Pinpoint the cell where the given text exists, returning its (x, y) midpoint coordinate. 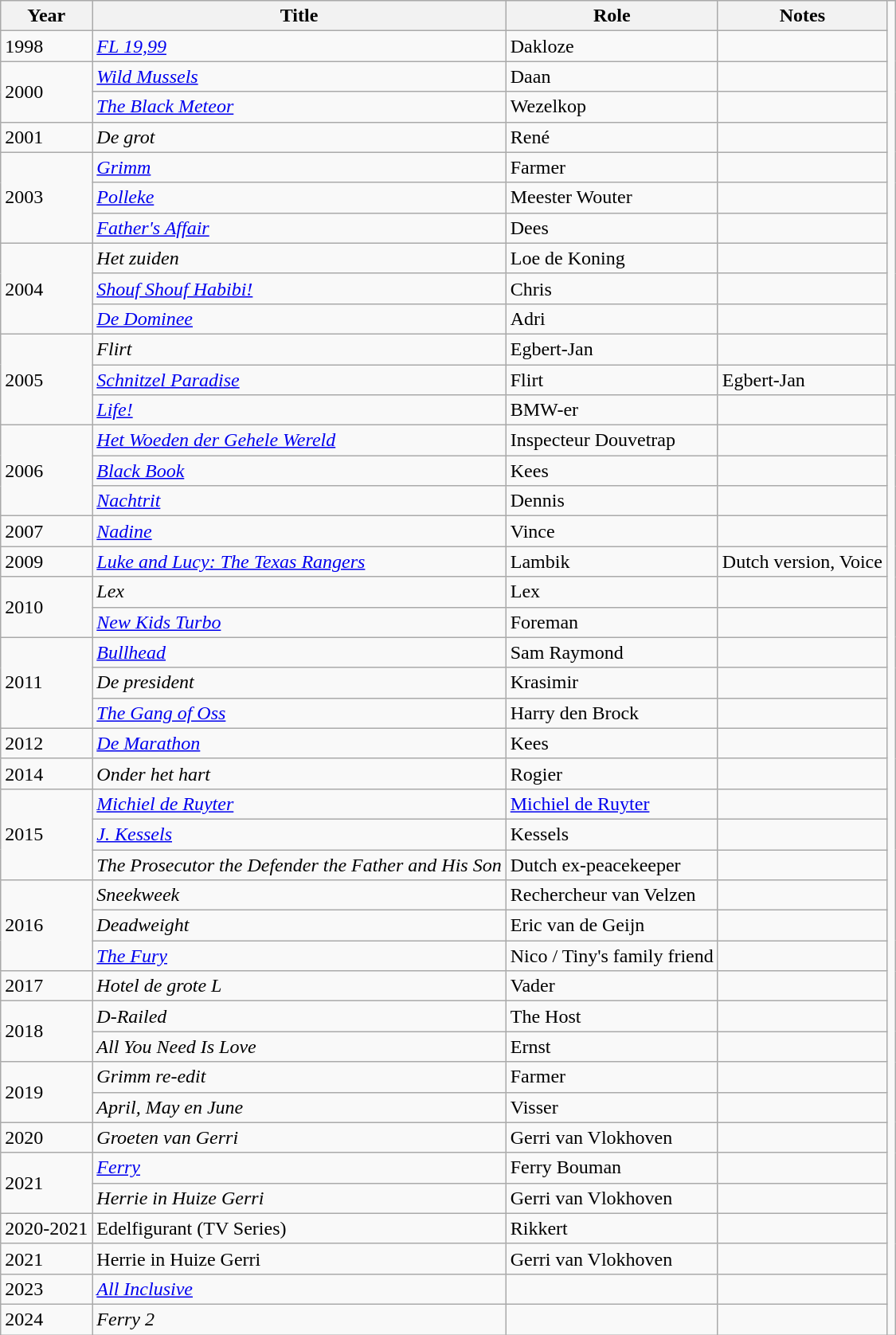
René (612, 137)
2020-2021 (46, 1228)
2010 (46, 607)
Eric van de Geijn (612, 926)
Rikkert (612, 1228)
2012 (46, 743)
Father's Affair (299, 228)
Notes (802, 16)
2005 (46, 379)
J. Kessels (299, 834)
Edelfigurant (TV Series) (299, 1228)
Kessels (612, 834)
2007 (46, 531)
2023 (46, 1289)
Ferry Bouman (612, 1168)
Grimm (299, 167)
BMW-er (612, 410)
Wezelkop (612, 107)
Nachtrit (299, 501)
Dennis (612, 501)
2009 (46, 562)
2015 (46, 834)
Chris (612, 288)
Krasimir (612, 683)
Daan (612, 76)
Rechercheur van Velzen (612, 895)
2004 (46, 288)
The Gang of Oss (299, 713)
Dees (612, 228)
Vince (612, 531)
De Marathon (299, 743)
2019 (46, 1092)
Nico / Tiny's family friend (612, 956)
Lambik (612, 562)
The Black Meteor (299, 107)
2016 (46, 926)
Bullhead (299, 652)
Title (299, 16)
1998 (46, 46)
Meester Wouter (612, 198)
All Inclusive (299, 1289)
Harry den Brock (612, 713)
Sam Raymond (612, 652)
Het zuiden (299, 258)
Dutch ex-peacekeeper (612, 864)
Dakloze (612, 46)
The Host (612, 1016)
2014 (46, 773)
Luke and Lucy: The Texas Rangers (299, 562)
2001 (46, 137)
Foreman (612, 622)
Dutch version, Voice (802, 562)
Groeten van Gerri (299, 1137)
Black Book (299, 471)
Loe de Koning (612, 258)
Visser (612, 1107)
Grimm re-edit (299, 1077)
Nadine (299, 531)
Life! (299, 410)
Ferry 2 (299, 1319)
Deadweight (299, 926)
Sneekweek (299, 895)
Hotel de grote L (299, 986)
Shouf Shouf Habibi! (299, 288)
2006 (46, 471)
Wild Mussels (299, 76)
2000 (46, 92)
All You Need Is Love (299, 1047)
2003 (46, 198)
Schnitzel Paradise (299, 380)
D-Railed (299, 1016)
The Prosecutor the Defender the Father and His Son (299, 864)
Rogier (612, 773)
Ferry (299, 1168)
2011 (46, 683)
April, May en June (299, 1107)
FL 19,99 (299, 46)
Vader (612, 986)
New Kids Turbo (299, 622)
2024 (46, 1319)
Adri (612, 319)
The Fury (299, 956)
Year (46, 16)
2020 (46, 1137)
Role (612, 16)
De president (299, 683)
Het Woeden der Gehele Wereld (299, 440)
2018 (46, 1032)
De Dominee (299, 319)
Inspecteur Douvetrap (612, 440)
Ernst (612, 1047)
2017 (46, 986)
Onder het hart (299, 773)
De grot (299, 137)
Polleke (299, 198)
